Capture the cell that displays the provided text and extract its (x, y) central coordinate. 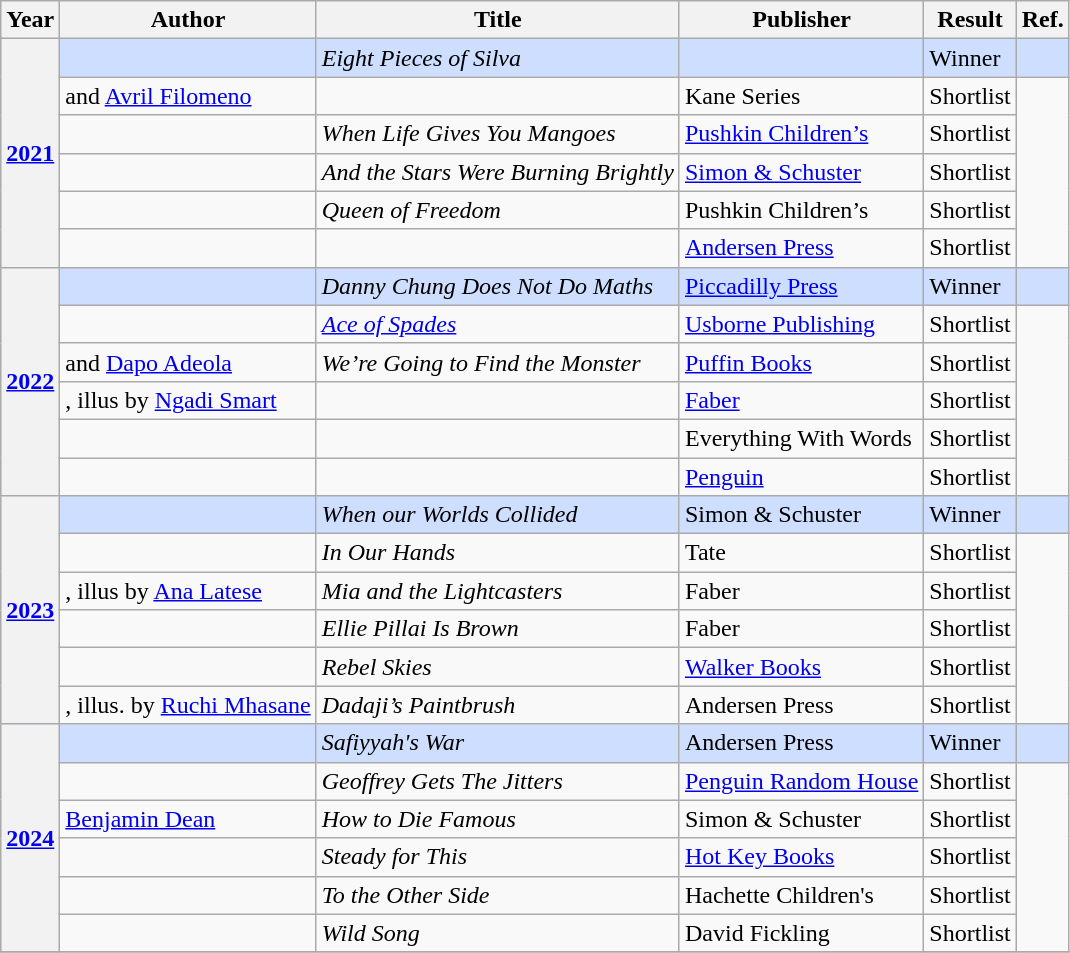
and Avril Filomeno (188, 96)
Wild Song (498, 933)
Penguin Random House (801, 781)
Ace of Spades (498, 324)
David Fickling (801, 933)
Kane Series (801, 96)
Year (30, 20)
When Life Gives You Mangoes (498, 134)
Hot Key Books (801, 857)
Safiyyah's War (498, 743)
Usborne Publishing (801, 324)
Everything With Words (801, 438)
Dadaji’s Paintbrush (498, 705)
In Our Hands (498, 553)
Result (970, 20)
2022 (30, 381)
Title (498, 20)
Steady for This (498, 857)
, illus. by Ruchi Mhasane (188, 705)
When our Worlds Collided (498, 515)
2023 (30, 610)
We’re Going to Find the Monster (498, 362)
Danny Chung Does Not Do Maths (498, 286)
Eight Pieces of Silva (498, 58)
And the Stars Were Burning Brightly (498, 172)
Walker Books (801, 667)
How to Die Famous (498, 819)
Publisher (801, 20)
Mia and the Lightcasters (498, 591)
Piccadilly Press (801, 286)
2021 (30, 153)
Benjamin Dean (188, 819)
To the Other Side (498, 895)
Geoffrey Gets The Jitters (498, 781)
2024 (30, 838)
Ellie Pillai Is Brown (498, 629)
Penguin (801, 477)
and Dapo Adeola (188, 362)
Queen of Freedom (498, 210)
Ref. (1042, 20)
, illus by Ana Latese (188, 591)
Rebel Skies (498, 667)
Tate (801, 553)
Author (188, 20)
, illus by Ngadi Smart (188, 400)
Hachette Children's (801, 895)
Puffin Books (801, 362)
